For the text-containing cell, return its midpoint in (x, y) coordinate format. 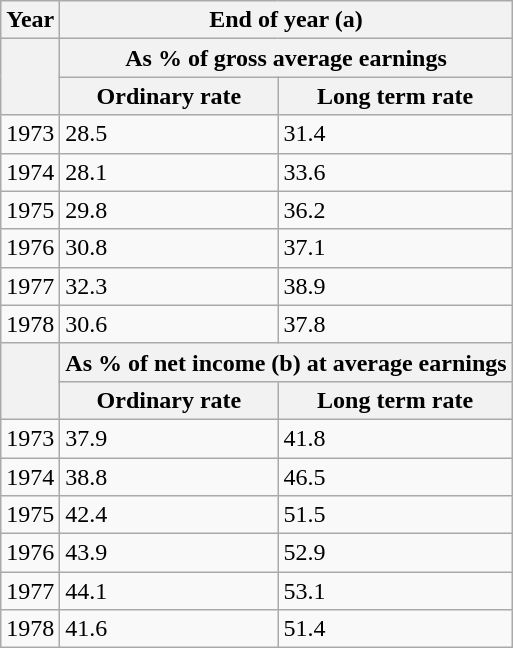
37.8 (395, 324)
51.5 (395, 515)
46.5 (395, 477)
30.8 (169, 248)
33.6 (395, 172)
41.8 (395, 438)
As % of net income (b) at average earnings (286, 362)
53.1 (395, 591)
As % of gross average earnings (286, 58)
Year (30, 20)
End of year (a) (286, 20)
31.4 (395, 134)
36.2 (395, 210)
38.9 (395, 286)
42.4 (169, 515)
38.8 (169, 477)
51.4 (395, 629)
37.1 (395, 248)
44.1 (169, 591)
28.1 (169, 172)
30.6 (169, 324)
43.9 (169, 553)
32.3 (169, 286)
28.5 (169, 134)
37.9 (169, 438)
41.6 (169, 629)
52.9 (395, 553)
29.8 (169, 210)
